Identify which cell holds the provided text, then report its [x, y] central coordinate. 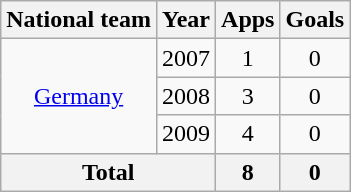
Year [186, 20]
3 [248, 96]
Germany [79, 96]
National team [79, 20]
1 [248, 58]
Total [108, 172]
Goals [315, 20]
2007 [186, 58]
8 [248, 172]
2008 [186, 96]
2009 [186, 134]
4 [248, 134]
Apps [248, 20]
